Scan for the cell matching the given text and deliver its (x, y) coordinate at center. 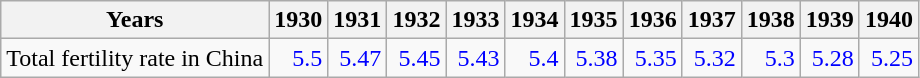
5.3 (770, 58)
5.25 (888, 58)
Years (135, 20)
1939 (830, 20)
Total fertility rate in China (135, 58)
5.35 (652, 58)
5.28 (830, 58)
5.38 (594, 58)
1937 (712, 20)
5.32 (712, 58)
1936 (652, 20)
1934 (534, 20)
5.4 (534, 58)
1933 (476, 20)
5.43 (476, 58)
1930 (298, 20)
1935 (594, 20)
1938 (770, 20)
5.47 (358, 58)
1932 (416, 20)
5.45 (416, 58)
5.5 (298, 58)
1940 (888, 20)
1931 (358, 20)
